Find where the given text appears and provide that cell's center as [X, Y] coordinate. 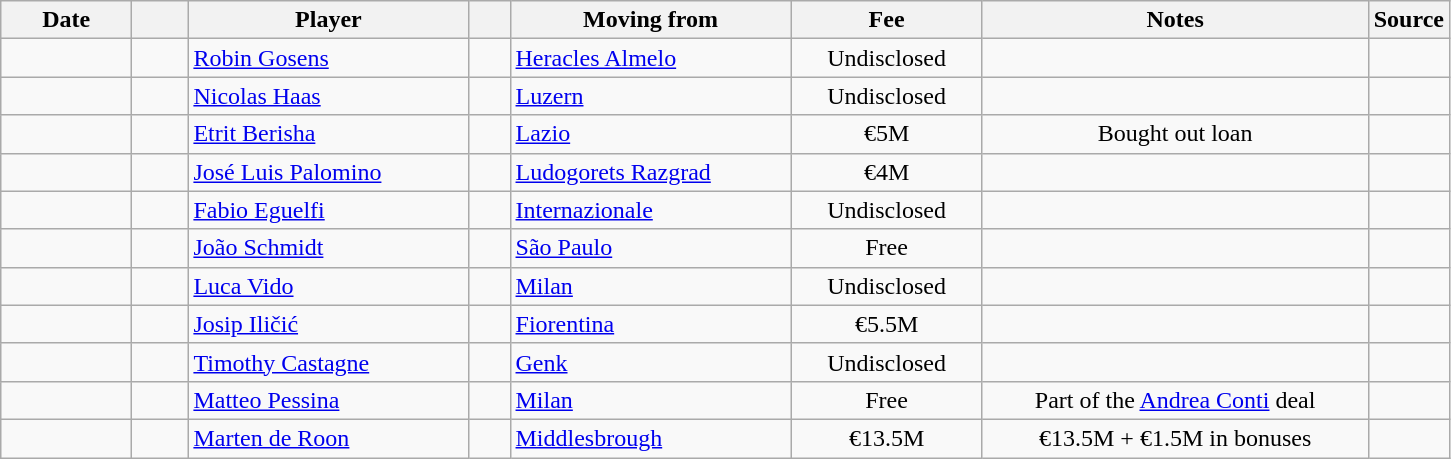
Genk [650, 362]
Nicolas Haas [328, 96]
Source [1408, 20]
São Paulo [650, 248]
Fiorentina [650, 324]
Bought out loan [1175, 134]
Luzern [650, 96]
Fee [886, 20]
Marten de Roon [328, 438]
Matteo Pessina [328, 400]
Etrit Berisha [328, 134]
Ludogorets Razgrad [650, 172]
Part of the Andrea Conti deal [1175, 400]
Luca Vido [328, 286]
Player [328, 20]
José Luis Palomino [328, 172]
Timothy Castagne [328, 362]
€4M [886, 172]
€5M [886, 134]
€13.5M + €1.5M in bonuses [1175, 438]
Internazionale [650, 210]
Lazio [650, 134]
Notes [1175, 20]
Fabio Eguelfi [328, 210]
Josip Iličić [328, 324]
Middlesbrough [650, 438]
€13.5M [886, 438]
€5.5M [886, 324]
Robin Gosens [328, 58]
Date [66, 20]
Heracles Almelo [650, 58]
João Schmidt [328, 248]
Moving from [650, 20]
